Locate the cell with the specified text and output its [X, Y] center coordinate. 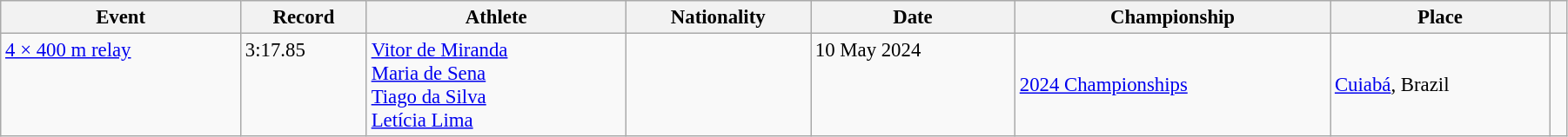
Cuiabá, Brazil [1441, 85]
Place [1441, 17]
Record [303, 17]
3:17.85 [303, 85]
Vitor de MirandaMaria de SenaTiago da SilvaLetícia Lima [496, 85]
Athlete [496, 17]
Championship [1172, 17]
2024 Championships [1172, 85]
10 May 2024 [914, 85]
Event [121, 17]
Date [914, 17]
4 × 400 m relay [121, 85]
Nationality [718, 17]
